Return [x, y] of the center of cell containing provided text 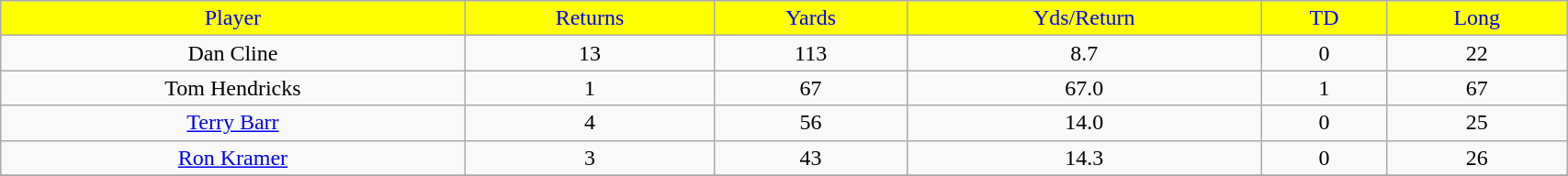
Dan Cline [233, 53]
113 [810, 53]
Yards [810, 18]
Tom Hendricks [233, 88]
Ron Kramer [233, 158]
14.3 [1084, 158]
26 [1477, 158]
Returns [590, 18]
14.0 [1084, 123]
67.0 [1084, 88]
22 [1477, 53]
Yds/Return [1084, 18]
Player [233, 18]
56 [810, 123]
Terry Barr [233, 123]
TD [1325, 18]
13 [590, 53]
3 [590, 158]
8.7 [1084, 53]
4 [590, 123]
Long [1477, 18]
25 [1477, 123]
43 [810, 158]
